Search for the cell housing the specified text and yield its [X, Y] center coordinate. 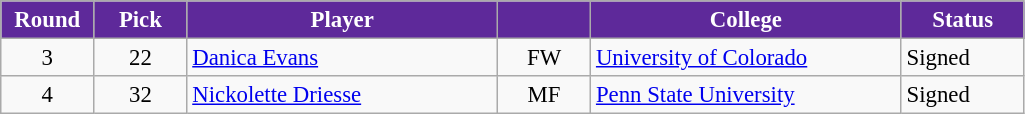
Penn State University [746, 95]
Player [342, 20]
Nickolette Driesse [342, 95]
Round [48, 20]
22 [140, 58]
Danica Evans [342, 58]
MF [544, 95]
Status [962, 20]
32 [140, 95]
FW [544, 58]
Pick [140, 20]
4 [48, 95]
College [746, 20]
3 [48, 58]
University of Colorado [746, 58]
